Locate the cell with the specified text and output its [X, Y] center coordinate. 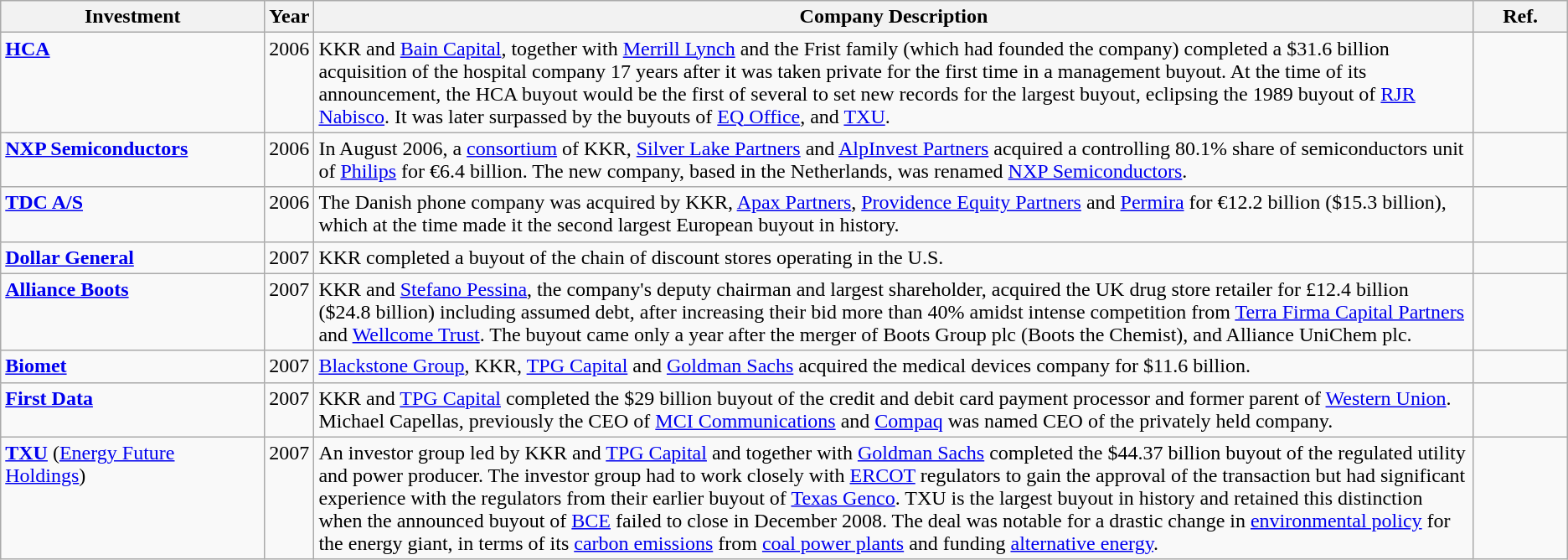
TDC A/S [132, 215]
Ref. [1520, 17]
NXP Semiconductors [132, 159]
KKR completed a buyout of the chain of discount stores operating in the U.S. [894, 257]
Biomet [132, 366]
First Data [132, 409]
Year [290, 17]
TXU (Energy Future Holdings) [132, 498]
Company Description [894, 17]
Investment [132, 17]
Dollar General [132, 257]
HCA [132, 82]
Blackstone Group, KKR, TPG Capital and Goldman Sachs acquired the medical devices company for $11.6 billion. [894, 366]
Alliance Boots [132, 312]
